Search for the cell housing the specified text and yield its (X, Y) center coordinate. 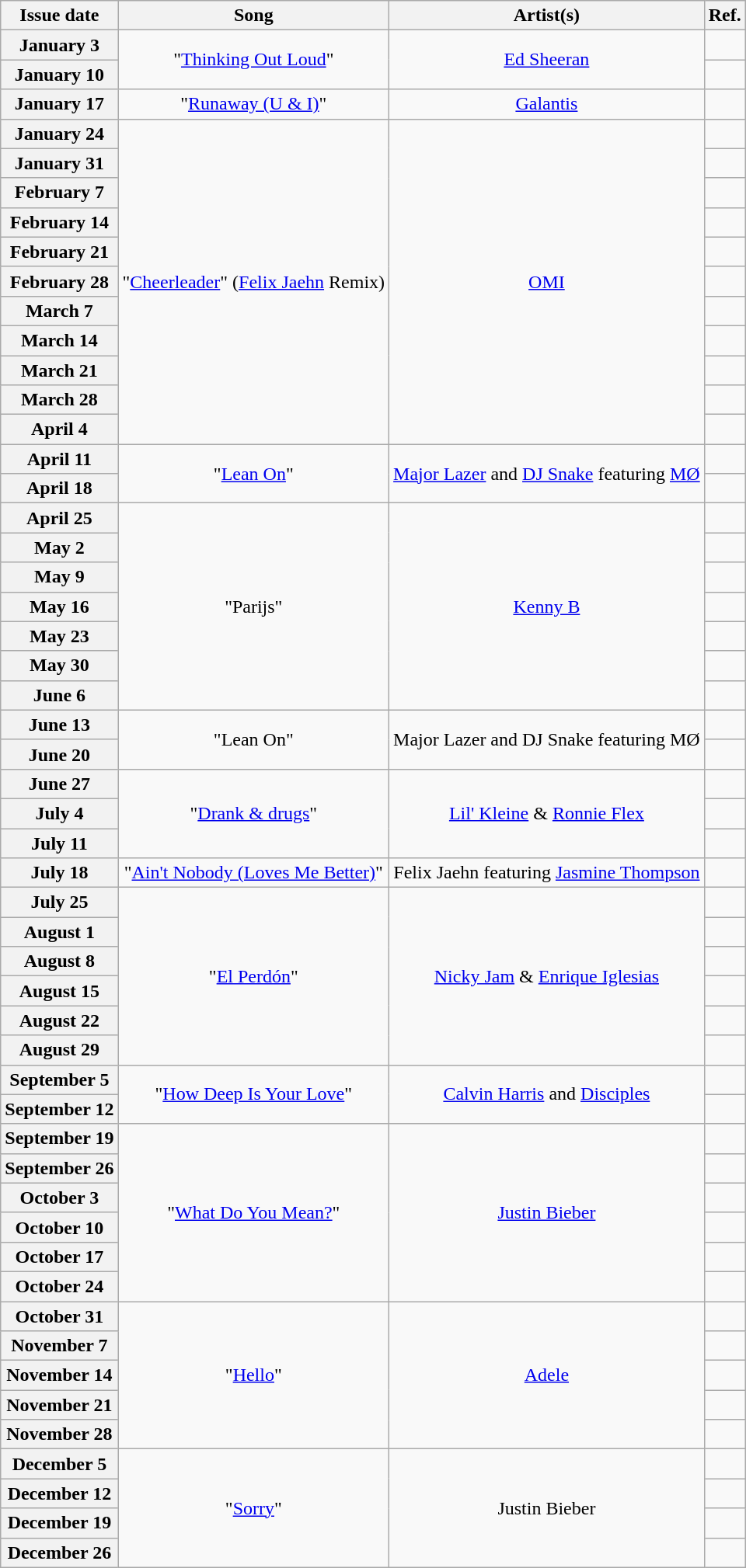
November 28 (59, 1434)
July 11 (59, 843)
July 18 (59, 873)
May 16 (59, 607)
"Drank & drugs" (253, 813)
June 13 (59, 725)
December 12 (59, 1493)
January 24 (59, 134)
"Sorry" (253, 1508)
February 7 (59, 193)
April 4 (59, 429)
December 26 (59, 1552)
Song (253, 16)
March 14 (59, 340)
October 31 (59, 1316)
January 31 (59, 163)
"What Do You Mean?" (253, 1212)
March 28 (59, 400)
Adele (547, 1375)
"Cheerleader" (Felix Jaehn Remix) (253, 281)
April 18 (59, 488)
September 5 (59, 1080)
April 25 (59, 518)
"Ain't Nobody (Loves Me Better)" (253, 873)
Felix Jaehn featuring Jasmine Thompson (547, 873)
August 8 (59, 961)
August 29 (59, 1050)
May 9 (59, 577)
September 19 (59, 1139)
April 11 (59, 459)
May 23 (59, 636)
January 10 (59, 75)
March 7 (59, 311)
October 17 (59, 1257)
June 6 (59, 695)
Lil' Kleine & Ronnie Flex (547, 813)
Artist(s) (547, 16)
August 22 (59, 1020)
December 5 (59, 1464)
"El Perdón" (253, 976)
February 21 (59, 252)
Kenny B (547, 607)
"Runaway (U & I)" (253, 104)
September 12 (59, 1109)
August 15 (59, 991)
"Thinking Out Loud" (253, 60)
August 1 (59, 932)
Ref. (724, 16)
OMI (547, 281)
March 21 (59, 370)
Galantis (547, 104)
October 3 (59, 1198)
June 27 (59, 784)
"Hello" (253, 1375)
November 21 (59, 1405)
February 28 (59, 281)
June 20 (59, 754)
December 19 (59, 1523)
February 14 (59, 222)
"How Deep Is Your Love" (253, 1094)
Calvin Harris and Disciples (547, 1094)
November 14 (59, 1375)
May 30 (59, 666)
November 7 (59, 1346)
July 25 (59, 902)
"Parijs" (253, 607)
October 10 (59, 1227)
October 24 (59, 1286)
May 2 (59, 548)
Nicky Jam & Enrique Iglesias (547, 976)
January 17 (59, 104)
January 3 (59, 45)
Ed Sheeran (547, 60)
Issue date (59, 16)
September 26 (59, 1168)
July 4 (59, 813)
